Provide the (x, y) coordinate of the cell's center where the given text is located.  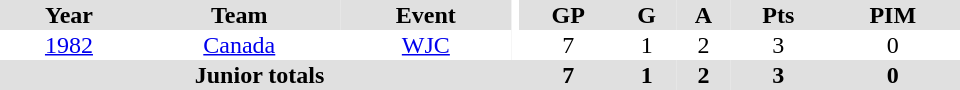
WJC (426, 45)
G (646, 15)
1982 (69, 45)
Canada (240, 45)
GP (568, 15)
Event (426, 15)
A (704, 15)
Junior totals (260, 75)
PIM (893, 15)
Year (69, 15)
Team (240, 15)
Pts (778, 15)
